Return [X, Y] of the center of cell containing provided text 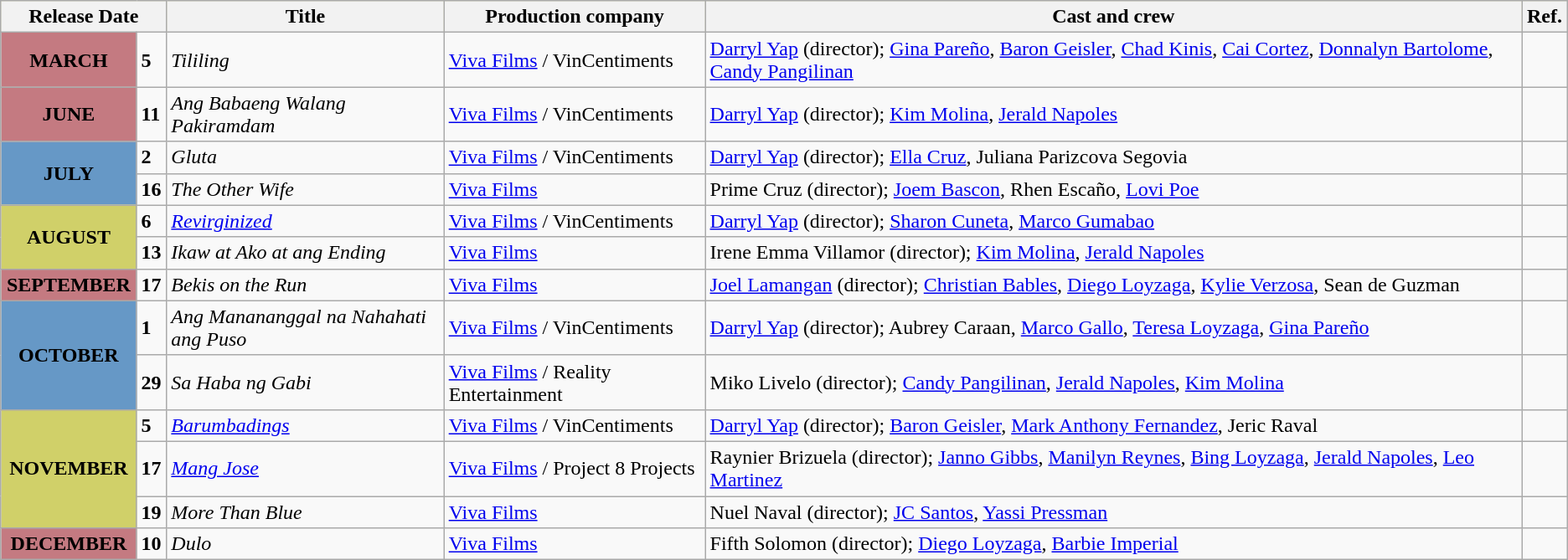
Viva Films / Project 8 Projects [575, 469]
Darryl Yap (director); Baron Geisler, Mark Anthony Fernandez, Jeric Raval [1114, 425]
19 [152, 511]
16 [152, 189]
Dulo [305, 544]
Ang Manananggal na Nahahati ang Puso [305, 328]
Darryl Yap (director); Gina Pareño, Baron Geisler, Chad Kinis, Cai Cortez, Donnalyn Bartolome, Candy Pangilinan [1114, 60]
29 [152, 382]
Title [305, 17]
The Other Wife [305, 189]
Darryl Yap (director); Ella Cruz, Juliana Parizcova Segovia [1114, 157]
Release Date [84, 17]
JULY [69, 173]
Miko Livelo (director); Candy Pangilinan, Jerald Napoles, Kim Molina [1114, 382]
Fifth Solomon (director); Diego Loyzaga, Barbie Imperial [1114, 544]
Joel Lamangan (director); Christian Bables, Diego Loyzaga, Kylie Verzosa, Sean de Guzman [1114, 285]
1 [152, 328]
DECEMBER [69, 544]
6 [152, 221]
JUNE [69, 114]
Darryl Yap (director); Sharon Cuneta, Marco Gumabao [1114, 221]
Prime Cruz (director); Joem Bascon, Rhen Escaño, Lovi Poe [1114, 189]
Gluta [305, 157]
Ang Babaeng Walang Pakiramdam [305, 114]
Darryl Yap (director); Kim Molina, Jerald Napoles [1114, 114]
Revirginized [305, 221]
Darryl Yap (director); Aubrey Caraan, Marco Gallo, Teresa Loyzaga, Gina Pareño [1114, 328]
13 [152, 253]
Raynier Brizuela (director); Janno Gibbs, Manilyn Reynes, Bing Loyzaga, Jerald Napoles, Leo Martinez [1114, 469]
10 [152, 544]
Mang Jose [305, 469]
AUGUST [69, 237]
Viva Films / Reality Entertainment [575, 382]
11 [152, 114]
NOVEMBER [69, 469]
Ikaw at Ako at ang Ending [305, 253]
OCTOBER [69, 355]
Cast and crew [1114, 17]
Sa Haba ng Gabi [305, 382]
Tililing [305, 60]
Barumbadings [305, 425]
Production company [575, 17]
Ref. [1545, 17]
Irene Emma Villamor (director); Kim Molina, Jerald Napoles [1114, 253]
SEPTEMBER [69, 285]
Nuel Naval (director); JC Santos, Yassi Pressman [1114, 511]
Bekis on the Run [305, 285]
MARCH [69, 60]
2 [152, 157]
More Than Blue [305, 511]
